From the cell containing the given text, extract its center point as [x, y] coordinate. 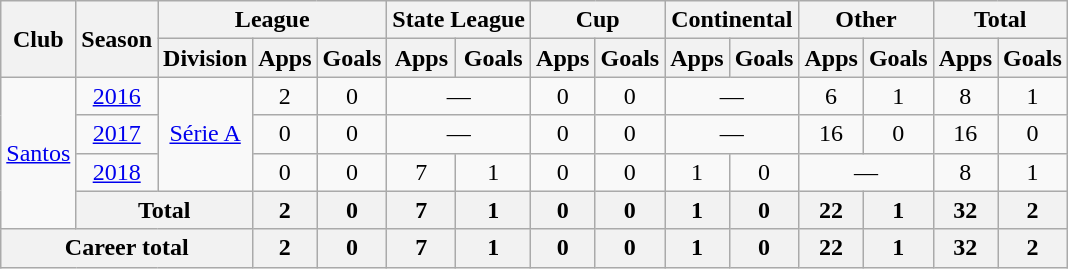
Santos [38, 153]
Série A [206, 134]
Season [117, 39]
Division [206, 58]
2018 [117, 172]
Cup [598, 20]
Other [866, 20]
2017 [117, 134]
League [272, 20]
State League [459, 20]
Club [38, 39]
Continental [732, 20]
6 [831, 96]
2016 [117, 96]
Career total [127, 248]
